Scan for the cell matching the given text and deliver its (X, Y) coordinate at center. 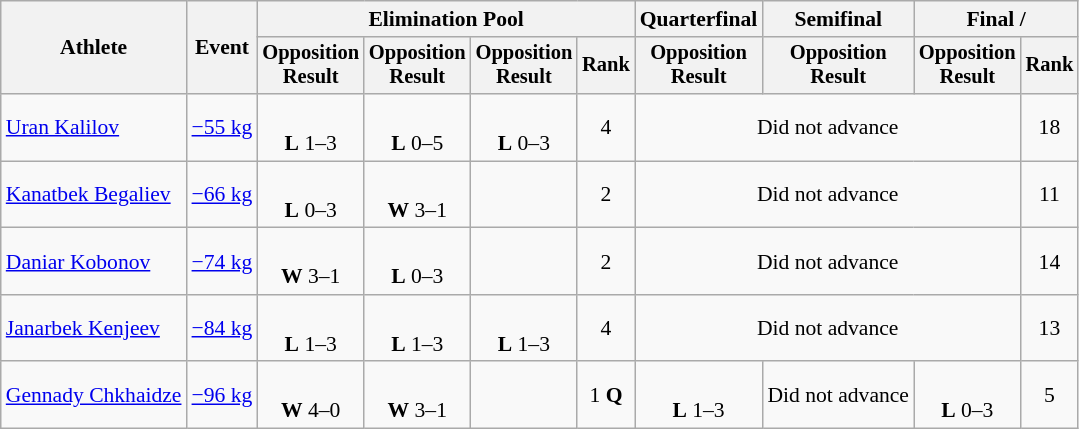
−84 kg (222, 328)
13 (1050, 328)
11 (1050, 194)
5 (1050, 396)
−66 kg (222, 194)
Final / (996, 19)
−55 kg (222, 128)
Uran Kalilov (94, 128)
Gennady Chkhaidze (94, 396)
−74 kg (222, 262)
Kanatbek Begaliev (94, 194)
14 (1050, 262)
Quarterfinal (699, 19)
L 0–5 (418, 128)
1 Q (606, 396)
W 4–0 (310, 396)
Semifinal (838, 19)
Event (222, 48)
Daniar Kobonov (94, 262)
Elimination Pool (446, 19)
18 (1050, 128)
−96 kg (222, 396)
Janarbek Kenjeev (94, 328)
Athlete (94, 48)
